Provide the [X, Y] coordinate of the cell's center where the given text is located.  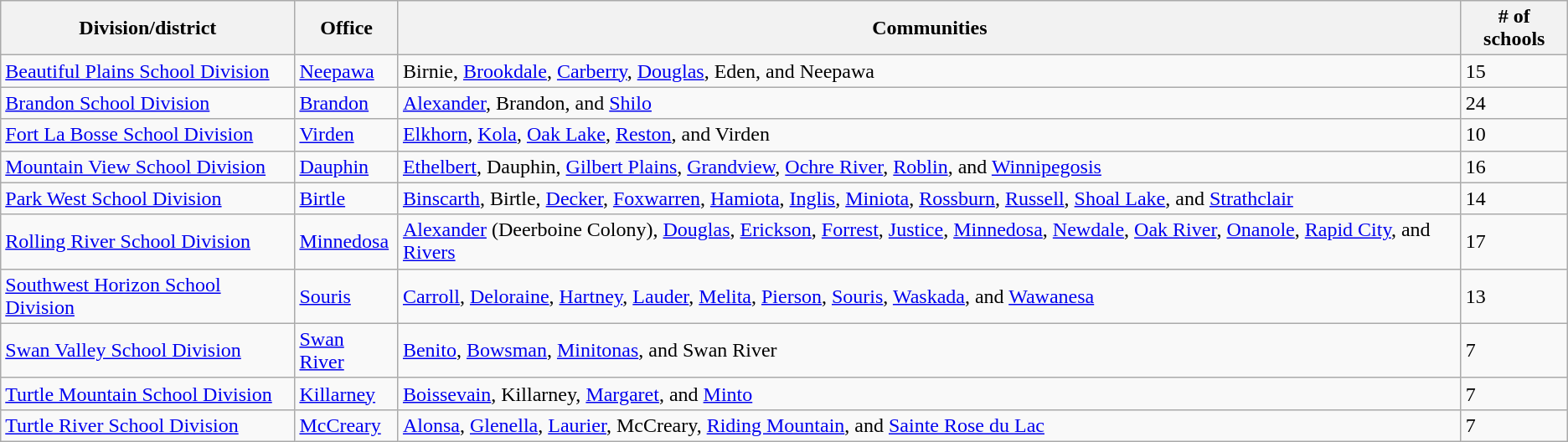
Swan River [347, 350]
Boissevain, Killarney, Margaret, and Minto [930, 393]
Swan Valley School Division [147, 350]
Rolling River School Division [147, 241]
Benito, Bowsman, Minitonas, and Swan River [930, 350]
Turtle River School Division [147, 425]
Turtle Mountain School Division [147, 393]
13 [1514, 296]
Alonsa, Glenella, Laurier, McCreary, Riding Mountain, and Sainte Rose du Lac [930, 425]
Southwest Horizon School Division [147, 296]
Elkhorn, Kola, Oak Lake, Reston, and Virden [930, 135]
10 [1514, 135]
Virden [347, 135]
Carroll, Deloraine, Hartney, Lauder, Melita, Pierson, Souris, Waskada, and Wawanesa [930, 296]
16 [1514, 167]
Beautiful Plains School Division [147, 71]
14 [1514, 198]
Communities [930, 28]
Killarney [347, 393]
Fort La Bosse School Division [147, 135]
Souris [347, 296]
Brandon [347, 103]
Alexander (Deerboine Colony), Douglas, Erickson, Forrest, Justice, Minnedosa, Newdale, Oak River, Onanole, Rapid City, and Rivers [930, 241]
Neepawa [347, 71]
Minnedosa [347, 241]
24 [1514, 103]
15 [1514, 71]
Brandon School Division [147, 103]
Office [347, 28]
Ethelbert, Dauphin, Gilbert Plains, Grandview, Ochre River, Roblin, and Winnipegosis [930, 167]
Birnie, Brookdale, Carberry, Douglas, Eden, and Neepawa [930, 71]
Binscarth, Birtle, Decker, Foxwarren, Hamiota, Inglis, Miniota, Rossburn, Russell, Shoal Lake, and Strathclair [930, 198]
# of schools [1514, 28]
McCreary [347, 425]
Dauphin [347, 167]
Mountain View School Division [147, 167]
Park West School Division [147, 198]
Birtle [347, 198]
Division/district [147, 28]
Alexander, Brandon, and Shilo [930, 103]
17 [1514, 241]
